Provide the [x, y] coordinate of the cell's center where the given text is located.  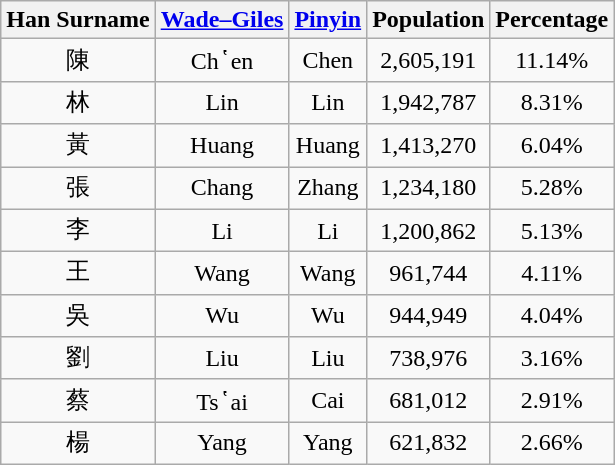
陳 [78, 60]
李 [78, 230]
11.14% [552, 60]
4.11% [552, 274]
吳 [78, 316]
8.31% [552, 102]
6.04% [552, 146]
Pinyin [328, 20]
621,832 [428, 444]
5.28% [552, 188]
Chang [222, 188]
王 [78, 274]
林 [78, 102]
張 [78, 188]
2.91% [552, 400]
Han Surname [78, 20]
2,605,191 [428, 60]
Cai [328, 400]
4.04% [552, 316]
1,942,787 [428, 102]
Ch῾en [222, 60]
楊 [78, 444]
944,949 [428, 316]
681,012 [428, 400]
Population [428, 20]
961,744 [428, 274]
1,234,180 [428, 188]
Zhang [328, 188]
黃 [78, 146]
1,200,862 [428, 230]
Ts῾ai [222, 400]
Wade–Giles [222, 20]
Chen [328, 60]
蔡 [78, 400]
劉 [78, 358]
Percentage [552, 20]
738,976 [428, 358]
2.66% [552, 444]
3.16% [552, 358]
1,413,270 [428, 146]
5.13% [552, 230]
